Identify which cell holds the provided text, then report its (X, Y) central coordinate. 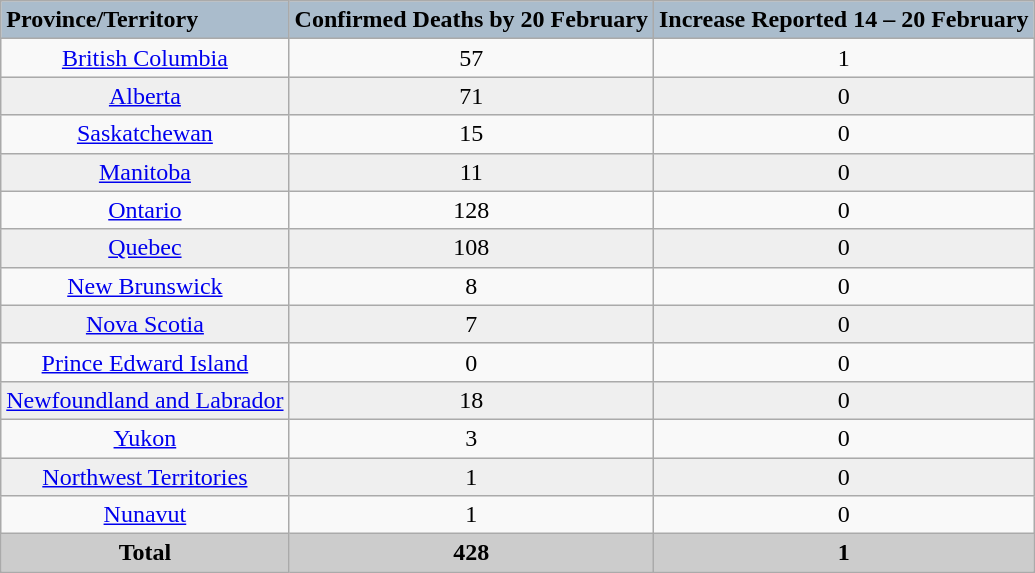
Saskatchewan (145, 134)
Ontario (145, 210)
3 (471, 438)
Newfoundland and Labrador (145, 400)
Quebec (145, 248)
15 (471, 134)
11 (471, 172)
Prince Edward Island (145, 362)
Northwest Territories (145, 477)
428 (471, 553)
108 (471, 248)
Province/Territory (145, 20)
128 (471, 210)
18 (471, 400)
Confirmed Deaths by 20 February (471, 20)
Yukon (145, 438)
Total (145, 553)
Nova Scotia (145, 324)
British Columbia (145, 58)
Alberta (145, 96)
New Brunswick (145, 286)
71 (471, 96)
Increase Reported 14 – 20 February (844, 20)
Manitoba (145, 172)
8 (471, 286)
7 (471, 324)
Nunavut (145, 515)
57 (471, 58)
